Return (X, Y) of the center of cell containing provided text 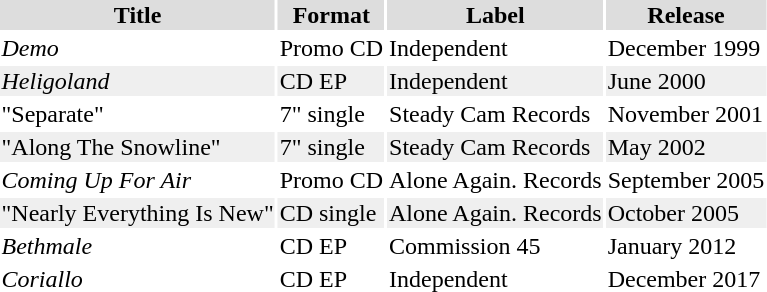
May 2002 (686, 147)
Heligoland (138, 81)
"Along The Snowline" (138, 147)
"Separate" (138, 114)
December 1999 (686, 48)
Release (686, 15)
November 2001 (686, 114)
Bethmale (138, 246)
Title (138, 15)
Label (496, 15)
September 2005 (686, 180)
"Nearly Everything Is New" (138, 213)
June 2000 (686, 81)
CD single (331, 213)
Format (331, 15)
Coming Up For Air (138, 180)
October 2005 (686, 213)
Commission 45 (496, 246)
January 2012 (686, 246)
Demo (138, 48)
